Extract the (X, Y) coordinate from the center of the cell holding the provided text.  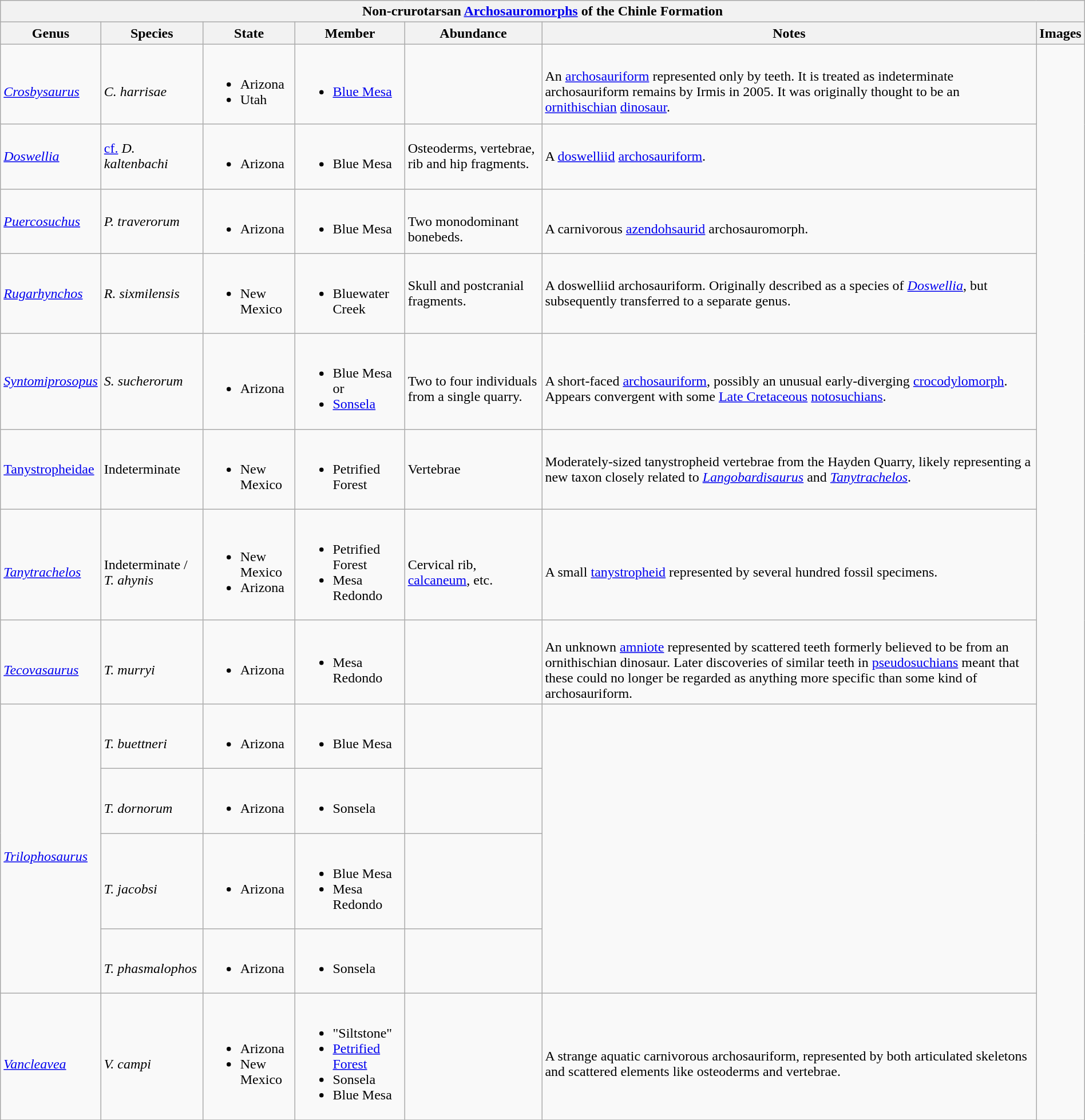
Tanytrachelos (51, 565)
Petrified Forest (350, 469)
Blue MesaMesa Redondo (350, 881)
V. campi (152, 1057)
Blue MesaorSonsela (350, 381)
T. buettneri (152, 736)
New MexicoArizona (249, 565)
Two monodominant bonebeds. (473, 221)
Member (350, 33)
T. phasmalophos (152, 961)
P. traverorum (152, 221)
Skull and postcranial fragments. (473, 293)
Abundance (473, 33)
C. harrisae (152, 84)
S. sucherorum (152, 381)
A carnivorous azendohsaurid archosauromorph. (789, 221)
Non-crurotarsan Archosauromorphs of the Chinle Formation (542, 11)
A doswelliid archosauriform. Originally described as a species of Doswellia, but subsequently transferred to a separate genus. (789, 293)
"Siltstone"Petrified ForestSonselaBlue Mesa (350, 1057)
Trilophosaurus (51, 848)
Indeterminate / T. ahynis (152, 565)
Puercosuchus (51, 221)
A short-faced archosauriform, possibly an unusual early-diverging crocodylomorph. Appears convergent with some Late Cretaceous notosuchians. (789, 381)
Rugarhynchos (51, 293)
Vertebrae (473, 469)
Tecovasaurus (51, 662)
A strange aquatic carnivorous archosauriform, represented by both articulated skeletons and scattered elements like osteoderms and vertebrae. (789, 1057)
Syntomiprosopus (51, 381)
Osteoderms, vertebrae, rib and hip fragments. (473, 157)
T. jacobsi (152, 881)
Mesa Redondo (350, 662)
Vancleavea (51, 1057)
Crosbysaurus (51, 84)
Cervical rib, calcaneum, etc. (473, 565)
Two to four individuals from a single quarry. (473, 381)
Species (152, 33)
ArizonaNew Mexico (249, 1057)
R. sixmilensis (152, 293)
Doswellia (51, 157)
ArizonaUtah (249, 84)
T. dornorum (152, 801)
Tanystropheidae (51, 469)
T. murryi (152, 662)
Indeterminate (152, 469)
Notes (789, 33)
Genus (51, 33)
A doswelliid archosauriform. (789, 157)
Bluewater Creek (350, 293)
Petrified ForestMesa Redondo (350, 565)
cf. D. kaltenbachi (152, 157)
A small tanystropheid represented by several hundred fossil specimens. (789, 565)
Images (1060, 33)
State (249, 33)
